Output the [x, y] coordinate of the center of the cell containing the given text.  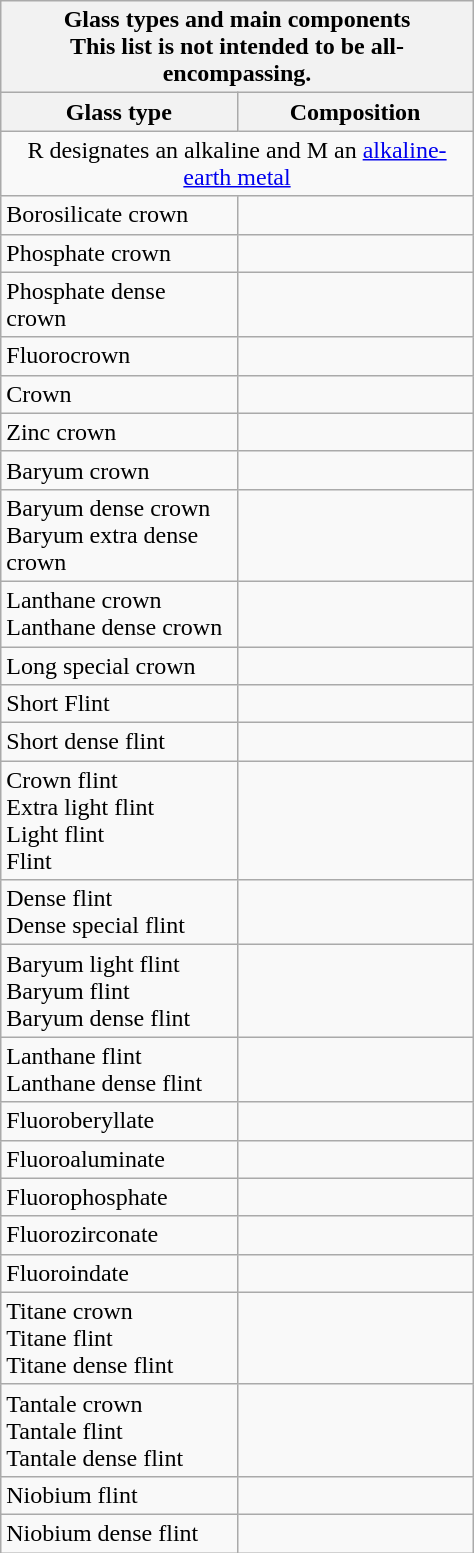
Dense flintDense special flint [119, 912]
Phosphate dense crown [119, 304]
Lanthane crownLanthane dense crown [119, 614]
Baryum light flintBaryum flintBaryum dense flint [119, 991]
Niobium flint [119, 1495]
Short dense flint [119, 742]
Baryum dense crownBaryum extra dense crown [119, 535]
Niobium dense flint [119, 1533]
Short Flint [119, 704]
Glass type [119, 112]
R designates an alkaline and M an alkaline-earth metal [237, 164]
Crown [119, 394]
Long special crown [119, 665]
Phosphate crown [119, 253]
Fluorophosphate [119, 1197]
Lanthane flintLanthane dense flint [119, 1070]
Tantale crownTantale flintTantale dense flint [119, 1430]
Fluoroindate [119, 1273]
Borosilicate crown [119, 215]
Fluorocrown [119, 356]
Fluoroaluminate [119, 1159]
Titane crownTitane flintTitane dense flint [119, 1338]
Crown flintExtra light flintLight flintFlint [119, 820]
Zinc crown [119, 432]
Baryum crown [119, 470]
Composition [355, 112]
Fluoroberyllate [119, 1121]
Fluorozirconate [119, 1235]
Glass types and main componentsThis list is not intended to be all-encompassing. [237, 47]
